Search for the cell housing the specified text and yield its (x, y) center coordinate. 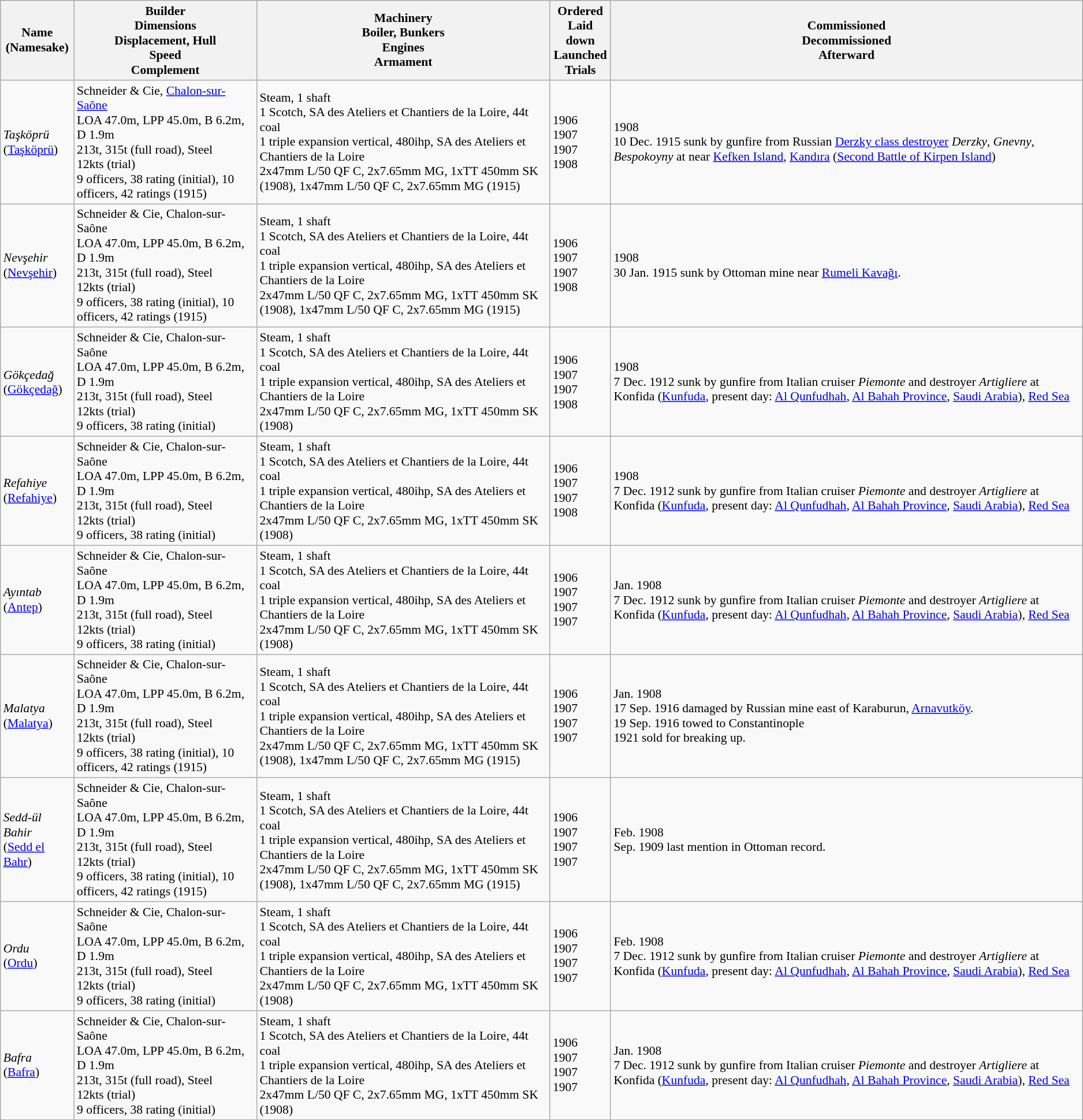
Malatya(Malatya) (37, 716)
OrderedLaid downLaunchedTrials (580, 40)
Feb. 1908Sep. 1909 last mention in Ottoman record. (846, 840)
Ayıntab(Antep) (37, 600)
Nevşehir(Nevşehir) (37, 266)
Ordu(Ordu) (37, 957)
BuilderDimensionsDisplacement, HullSpeedComplement (165, 40)
Bafra(Bafra) (37, 1065)
Refahiye(Refahiye) (37, 491)
CommissionedDecommissionedAfterward (846, 40)
Sedd-ül Bahir(Sedd el Bahr) (37, 840)
Name(Namesake) (37, 40)
190830 Jan. 1915 sunk by Ottoman mine near Rumeli Kavağı. (846, 266)
Taşköprü(Taşköprü) (37, 142)
Gökçedağ(Gökçedağ) (37, 382)
Jan. 190817 Sep. 1916 damaged by Russian mine east of Karaburun, Arnavutköy.19 Sep. 1916 towed to Constantinople1921 sold for breaking up. (846, 716)
MachineryBoiler, BunkersEnginesArmament (403, 40)
